Output the (X, Y) coordinate of the center of the cell containing the given text.  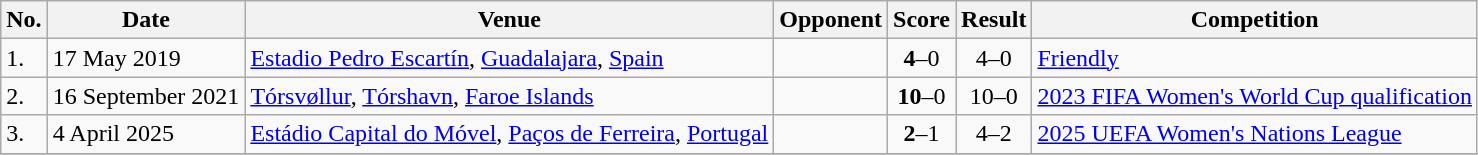
4–2 (994, 134)
3. (24, 134)
Estadio Pedro Escartín, Guadalajara, Spain (510, 58)
Date (146, 20)
Score (922, 20)
2025 UEFA Women's Nations League (1255, 134)
Result (994, 20)
Estádio Capital do Móvel, Paços de Ferreira, Portugal (510, 134)
Tórsvøllur, Tórshavn, Faroe Islands (510, 96)
2. (24, 96)
Competition (1255, 20)
17 May 2019 (146, 58)
Friendly (1255, 58)
Opponent (831, 20)
16 September 2021 (146, 96)
2023 FIFA Women's World Cup qualification (1255, 96)
4 April 2025 (146, 134)
Venue (510, 20)
No. (24, 20)
1. (24, 58)
2–1 (922, 134)
